Return (x, y) of the center of cell containing provided text 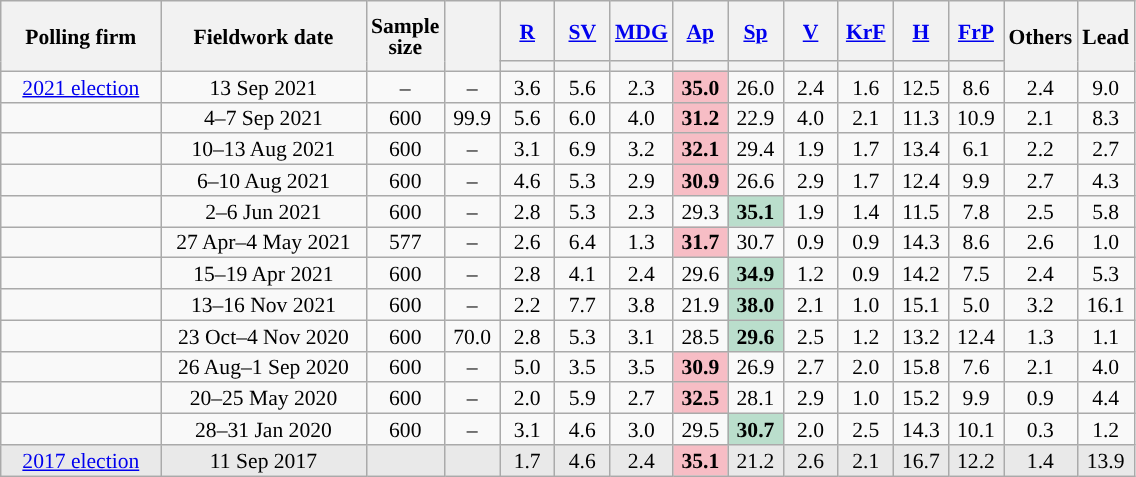
27 Apr–4 May 2021 (264, 242)
13–16 Nov 2021 (264, 304)
23 Oct–4 Nov 2020 (264, 336)
28.5 (700, 336)
3.8 (642, 304)
13 Sep 2021 (264, 86)
7.6 (976, 366)
2–6 Jun 2021 (264, 212)
32.1 (700, 150)
35.0 (700, 86)
1.6 (866, 86)
9.0 (1106, 86)
4.3 (1106, 180)
R (528, 31)
29.3 (700, 212)
16.1 (1106, 304)
5.8 (1106, 212)
12.5 (920, 86)
2021 election (81, 86)
7.7 (582, 304)
5.9 (582, 398)
6–10 Aug 2021 (264, 180)
21.9 (700, 304)
577 (405, 242)
11.5 (920, 212)
16.7 (920, 460)
7.5 (976, 274)
14.2 (920, 274)
26 Aug–1 Sep 2020 (264, 366)
32.5 (700, 398)
7.8 (976, 212)
15.8 (920, 366)
28.1 (756, 398)
SV (582, 31)
FrP (976, 31)
13.9 (1106, 460)
10–13 Aug 2021 (264, 150)
4.1 (582, 274)
15–19 Apr 2021 (264, 274)
4–7 Sep 2021 (264, 118)
3.0 (642, 430)
31.2 (700, 118)
Fieldwork date (264, 36)
6.4 (582, 242)
26.0 (756, 86)
KrF (866, 31)
11.3 (920, 118)
6.9 (582, 150)
Lead (1106, 36)
6.1 (976, 150)
10.1 (976, 430)
6.0 (582, 118)
Sp (756, 31)
38.0 (756, 304)
13.4 (920, 150)
H (920, 31)
99.9 (472, 118)
Ap (700, 31)
4.4 (1106, 398)
15.2 (920, 398)
21.2 (756, 460)
Samplesize (405, 36)
29.4 (756, 150)
26.9 (756, 366)
0.3 (1041, 430)
29.5 (700, 430)
34.9 (756, 274)
Others (1041, 36)
3.6 (528, 86)
8.3 (1106, 118)
26.6 (756, 180)
2017 election (81, 460)
MDG (642, 31)
Polling firm (81, 36)
31.7 (700, 242)
15.1 (920, 304)
V (810, 31)
11 Sep 2017 (264, 460)
10.9 (976, 118)
1.1 (1106, 336)
12.2 (976, 460)
13.2 (920, 336)
22.9 (756, 118)
20–25 May 2020 (264, 398)
28–31 Jan 2020 (264, 430)
70.0 (472, 336)
